Detect which cell encompasses the target text, then output its (X, Y) center coordinate. 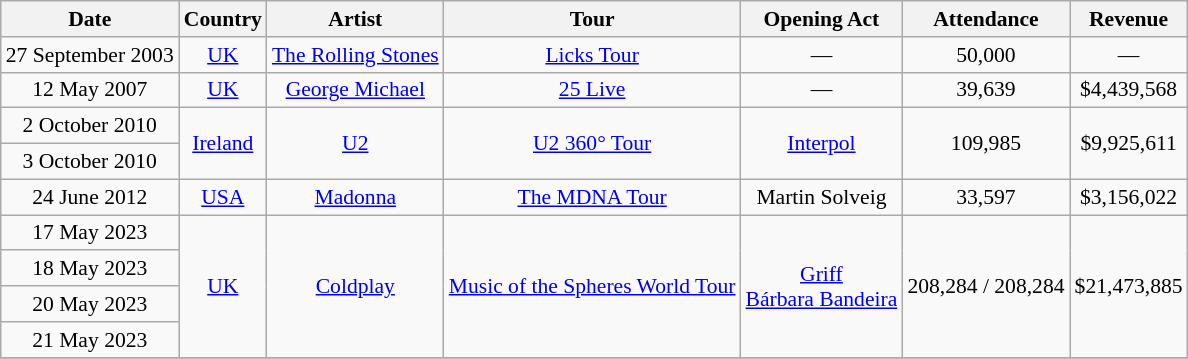
3 October 2010 (90, 162)
Music of the Spheres World Tour (592, 286)
The MDNA Tour (592, 197)
Madonna (356, 197)
17 May 2023 (90, 233)
$3,156,022 (1129, 197)
50,000 (986, 55)
25 Live (592, 90)
Revenue (1129, 19)
18 May 2023 (90, 269)
Ireland (223, 144)
The Rolling Stones (356, 55)
39,639 (986, 90)
Coldplay (356, 286)
33,597 (986, 197)
12 May 2007 (90, 90)
Martin Solveig (822, 197)
20 May 2023 (90, 304)
2 October 2010 (90, 126)
Country (223, 19)
U2 (356, 144)
George Michael (356, 90)
$4,439,568 (1129, 90)
$9,925,611 (1129, 144)
21 May 2023 (90, 340)
Artist (356, 19)
Tour (592, 19)
$21,473,885 (1129, 286)
GriffBárbara Bandeira (822, 286)
Date (90, 19)
24 June 2012 (90, 197)
USA (223, 197)
Interpol (822, 144)
Licks Tour (592, 55)
Attendance (986, 19)
109,985 (986, 144)
27 September 2003 (90, 55)
Opening Act (822, 19)
208,284 / 208,284 (986, 286)
U2 360° Tour (592, 144)
